From the cell containing the given text, extract its center point as [X, Y] coordinate. 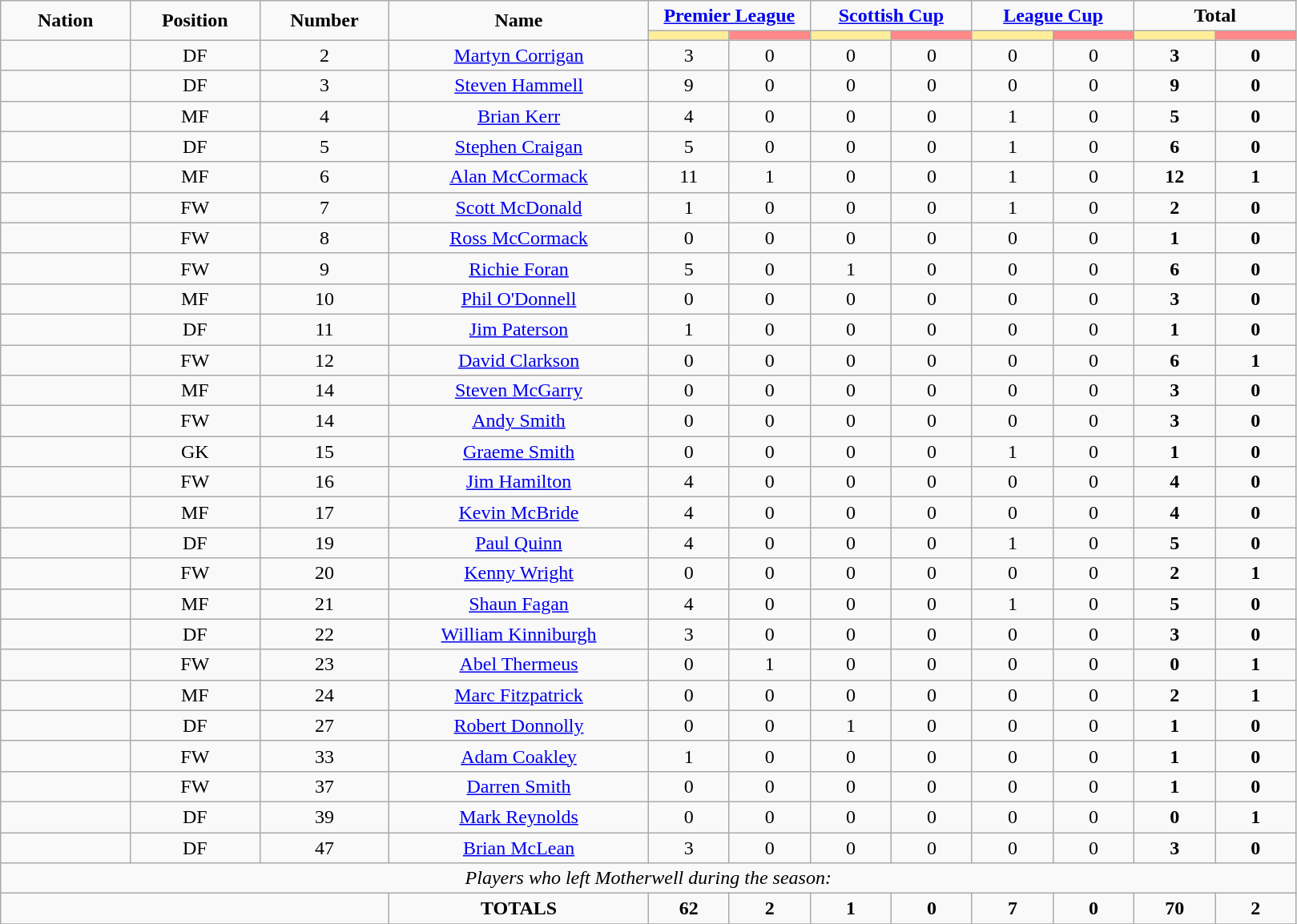
24 [324, 695]
Jim Paterson [519, 329]
37 [324, 786]
Number [324, 21]
Nation [66, 21]
Scott McDonald [519, 207]
David Clarkson [519, 360]
League Cup [1053, 16]
20 [324, 573]
Kenny Wright [519, 573]
Name [519, 21]
Stephen Craigan [519, 147]
Martyn Corrigan [519, 55]
8 [324, 238]
33 [324, 756]
Paul Quinn [519, 543]
Position [195, 21]
Marc Fitzpatrick [519, 695]
17 [324, 512]
62 [689, 909]
Total [1215, 16]
10 [324, 299]
Graeme Smith [519, 452]
William Kinniburgh [519, 634]
Andy Smith [519, 421]
Jim Hamilton [519, 482]
Brian Kerr [519, 116]
Adam Coakley [519, 756]
Steven McGarry [519, 391]
Mark Reynolds [519, 817]
Shaun Fagan [519, 604]
21 [324, 604]
Darren Smith [519, 786]
27 [324, 725]
Ross McCormack [519, 238]
Steven Hammell [519, 86]
Phil O'Donnell [519, 299]
Players who left Motherwell during the season: [649, 878]
19 [324, 543]
39 [324, 817]
70 [1174, 909]
Robert Donnolly [519, 725]
Richie Foran [519, 268]
15 [324, 452]
Abel Thermeus [519, 665]
Kevin McBride [519, 512]
Brian McLean [519, 848]
Scottish Cup [891, 16]
23 [324, 665]
16 [324, 482]
47 [324, 848]
22 [324, 634]
Alan McCormack [519, 177]
GK [195, 452]
TOTALS [519, 909]
Premier League [729, 16]
